Determine the (x, y) coordinate at the center of the cell enclosing the given text.  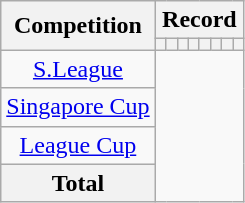
Singapore Cup (78, 107)
S.League (78, 69)
Total (78, 183)
League Cup (78, 145)
Record (199, 20)
Competition (78, 26)
